Capture the cell that displays the provided text and extract its (X, Y) central coordinate. 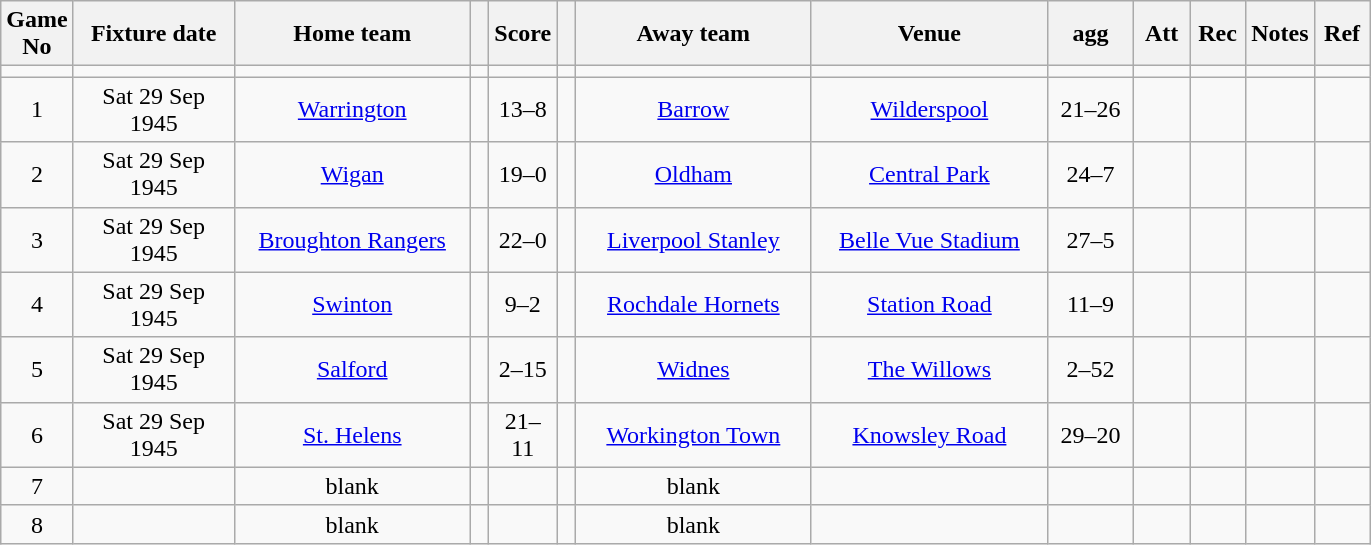
2–52 (1090, 370)
Warrington (352, 110)
Workington Town (693, 434)
5 (37, 370)
Away team (693, 34)
3 (37, 240)
Belle Vue Stadium (929, 240)
Venue (929, 34)
Wilderspool (929, 110)
24–7 (1090, 174)
27–5 (1090, 240)
Rec (1218, 34)
Liverpool Stanley (693, 240)
Station Road (929, 304)
2–15 (523, 370)
The Willows (929, 370)
Knowsley Road (929, 434)
Swinton (352, 304)
13–8 (523, 110)
Fixture date (154, 34)
Home team (352, 34)
Salford (352, 370)
Oldham (693, 174)
Notes (1280, 34)
Broughton Rangers (352, 240)
9–2 (523, 304)
11–9 (1090, 304)
7 (37, 486)
Rochdale Hornets (693, 304)
Central Park (929, 174)
21–11 (523, 434)
Game No (37, 34)
Wigan (352, 174)
Widnes (693, 370)
8 (37, 524)
Score (523, 34)
2 (37, 174)
agg (1090, 34)
19–0 (523, 174)
Att (1162, 34)
1 (37, 110)
St. Helens (352, 434)
29–20 (1090, 434)
4 (37, 304)
6 (37, 434)
22–0 (523, 240)
Barrow (693, 110)
21–26 (1090, 110)
Ref (1342, 34)
